Identify which cell holds the provided text, then report its [X, Y] central coordinate. 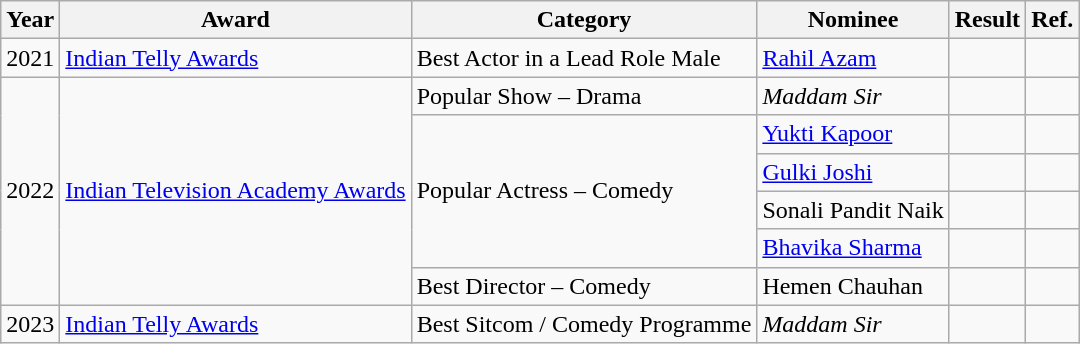
Ref. [1052, 20]
Best Director – Comedy [584, 286]
Bhavika Sharma [853, 248]
Year [30, 20]
Best Actor in a Lead Role Male [584, 58]
Indian Television Academy Awards [236, 191]
2023 [30, 324]
Best Sitcom / Comedy Programme [584, 324]
Rahil Azam [853, 58]
Popular Show – Drama [584, 96]
Popular Actress – Comedy [584, 191]
Category [584, 20]
2021 [30, 58]
2022 [30, 191]
Hemen Chauhan [853, 286]
Result [987, 20]
Sonali Pandit Naik [853, 210]
Yukti Kapoor [853, 134]
Gulki Joshi [853, 172]
Award [236, 20]
Nominee [853, 20]
